Detect which cell encompasses the target text, then output its [X, Y] center coordinate. 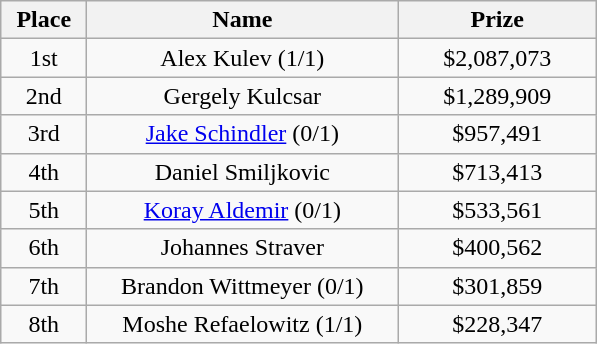
Johannes Straver [242, 248]
6th [44, 248]
7th [44, 286]
1st [44, 58]
Jake Schindler (0/1) [242, 134]
Daniel Smiljkovic [242, 172]
Place [44, 20]
$713,413 [498, 172]
$957,491 [498, 134]
$400,562 [498, 248]
Prize [498, 20]
Koray Aldemir (0/1) [242, 210]
$301,859 [498, 286]
Brandon Wittmeyer (0/1) [242, 286]
2nd [44, 96]
$533,561 [498, 210]
4th [44, 172]
Name [242, 20]
Alex Kulev (1/1) [242, 58]
5th [44, 210]
$2,087,073 [498, 58]
$1,289,909 [498, 96]
8th [44, 324]
$228,347 [498, 324]
3rd [44, 134]
Moshe Refaelowitz (1/1) [242, 324]
Gergely Kulcsar [242, 96]
